Search for the cell housing the specified text and yield its [X, Y] center coordinate. 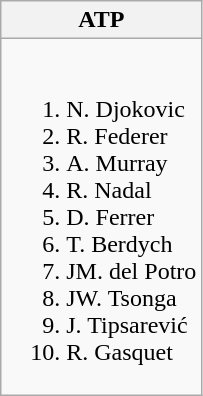
ATP [102, 20]
N. Djokovic R. Federer A. Murray R. Nadal D. Ferrer T. Berdych JM. del Potro JW. Tsonga J. Tipsarević R. Gasquet [102, 217]
